Detect which cell encompasses the target text, then output its (X, Y) center coordinate. 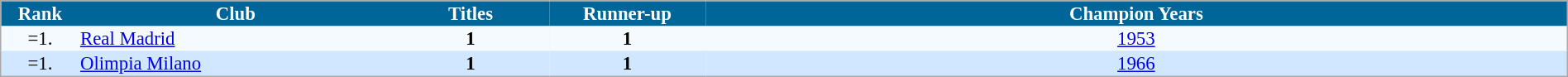
Real Madrid (235, 39)
1953 (1136, 39)
Runner-up (627, 13)
Olimpia Milano (235, 65)
Champion Years (1136, 13)
1966 (1136, 65)
Rank (40, 13)
Club (235, 13)
Titles (470, 13)
